Search for the cell housing the specified text and yield its (x, y) center coordinate. 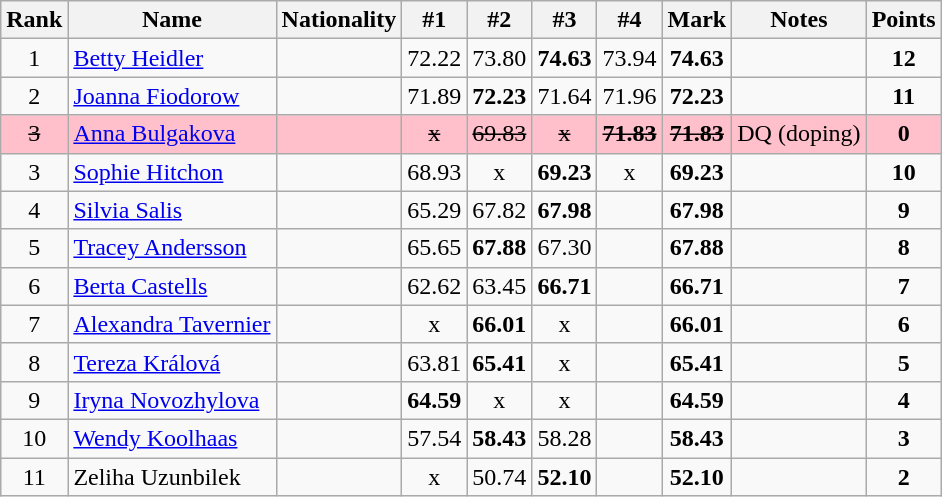
69.83 (500, 134)
71.64 (564, 96)
Notes (799, 20)
Joanna Fiodorow (172, 96)
Silvia Salis (172, 210)
1 (34, 58)
Sophie Hitchon (172, 172)
68.93 (434, 172)
73.80 (500, 58)
67.82 (500, 210)
Mark (697, 20)
Iryna Novozhylova (172, 400)
58.28 (564, 438)
65.65 (434, 248)
#3 (564, 20)
#1 (434, 20)
50.74 (500, 477)
71.96 (630, 96)
DQ (doping) (799, 134)
63.45 (500, 286)
Tereza Králová (172, 362)
67.30 (564, 248)
#2 (500, 20)
65.29 (434, 210)
Zeliha Uzunbilek (172, 477)
Berta Castells (172, 286)
71.89 (434, 96)
#4 (630, 20)
Alexandra Tavernier (172, 324)
12 (904, 58)
62.62 (434, 286)
72.22 (434, 58)
63.81 (434, 362)
57.54 (434, 438)
Nationality (339, 20)
Betty Heidler (172, 58)
Name (172, 20)
Anna Bulgakova (172, 134)
73.94 (630, 58)
0 (904, 134)
Points (904, 20)
Rank (34, 20)
Tracey Andersson (172, 248)
Wendy Koolhaas (172, 438)
